Extract the [X, Y] coordinate from the center of the cell holding the provided text.  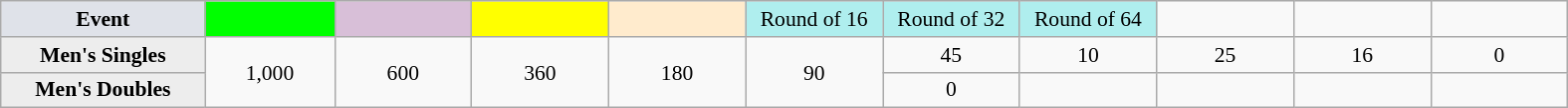
Round of 32 [951, 19]
25 [1226, 55]
10 [1088, 55]
16 [1362, 55]
360 [541, 72]
Round of 16 [814, 19]
180 [677, 72]
600 [403, 72]
Event [104, 19]
45 [951, 55]
Men's Doubles [104, 90]
Round of 64 [1088, 19]
90 [814, 72]
Men's Singles [104, 55]
1,000 [270, 72]
